Find where the given text appears and provide that cell's center as (X, Y) coordinate. 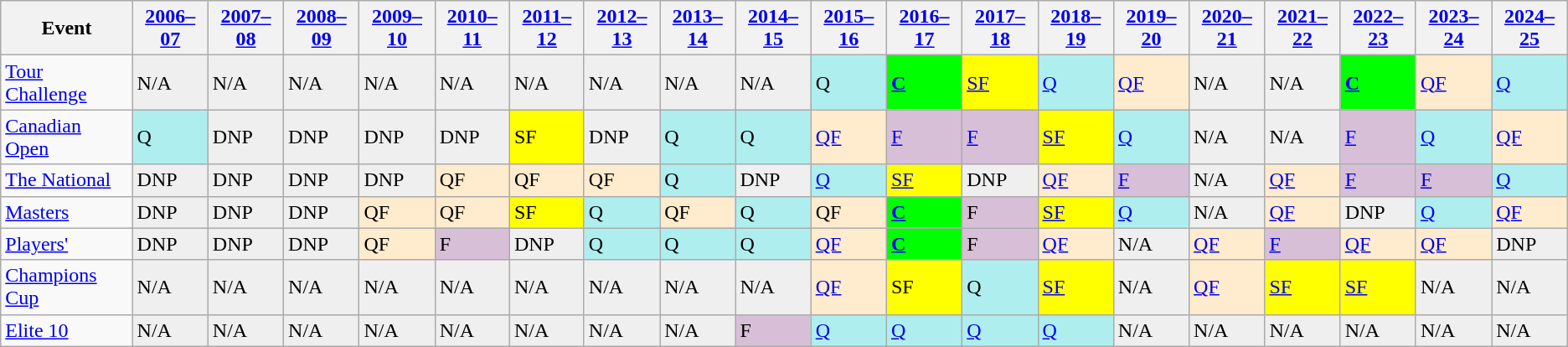
2023–24 (1453, 28)
Players' (67, 244)
2007–08 (245, 28)
Masters (67, 212)
2024–25 (1529, 28)
2014–15 (773, 28)
Tour Challenge (67, 82)
Elite 10 (67, 330)
2019–20 (1151, 28)
2006–07 (170, 28)
Event (67, 28)
2013–14 (698, 28)
2016–17 (924, 28)
2022–23 (1378, 28)
2020–21 (1227, 28)
2011–12 (546, 28)
2021–22 (1302, 28)
Canadian Open (67, 137)
2012–13 (622, 28)
The National (67, 180)
2017–18 (1000, 28)
Champions Cup (67, 287)
2008–09 (322, 28)
2015–16 (848, 28)
2018–19 (1075, 28)
2010–11 (472, 28)
2009–10 (397, 28)
